Extract the [X, Y] coordinate from the center of the cell holding the provided text.  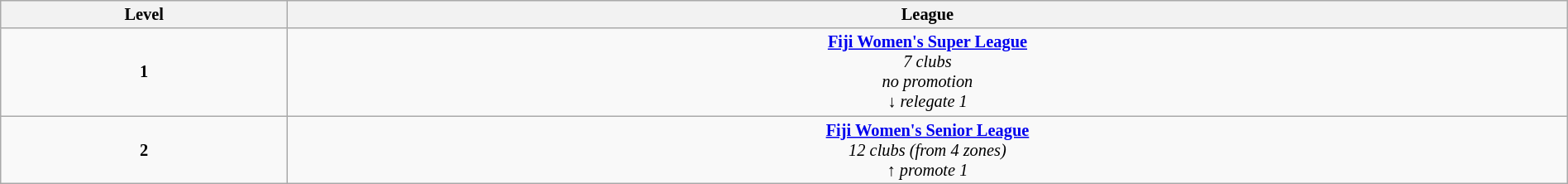
Fiji Women's Super League7 clubsno promotion↓ relegate 1 [928, 72]
Fiji Women's Senior League12 clubs (from 4 zones)↑ promote 1 [928, 150]
1 [144, 72]
Level [144, 14]
League [928, 14]
2 [144, 150]
